Detect which cell encompasses the target text, then output its [x, y] center coordinate. 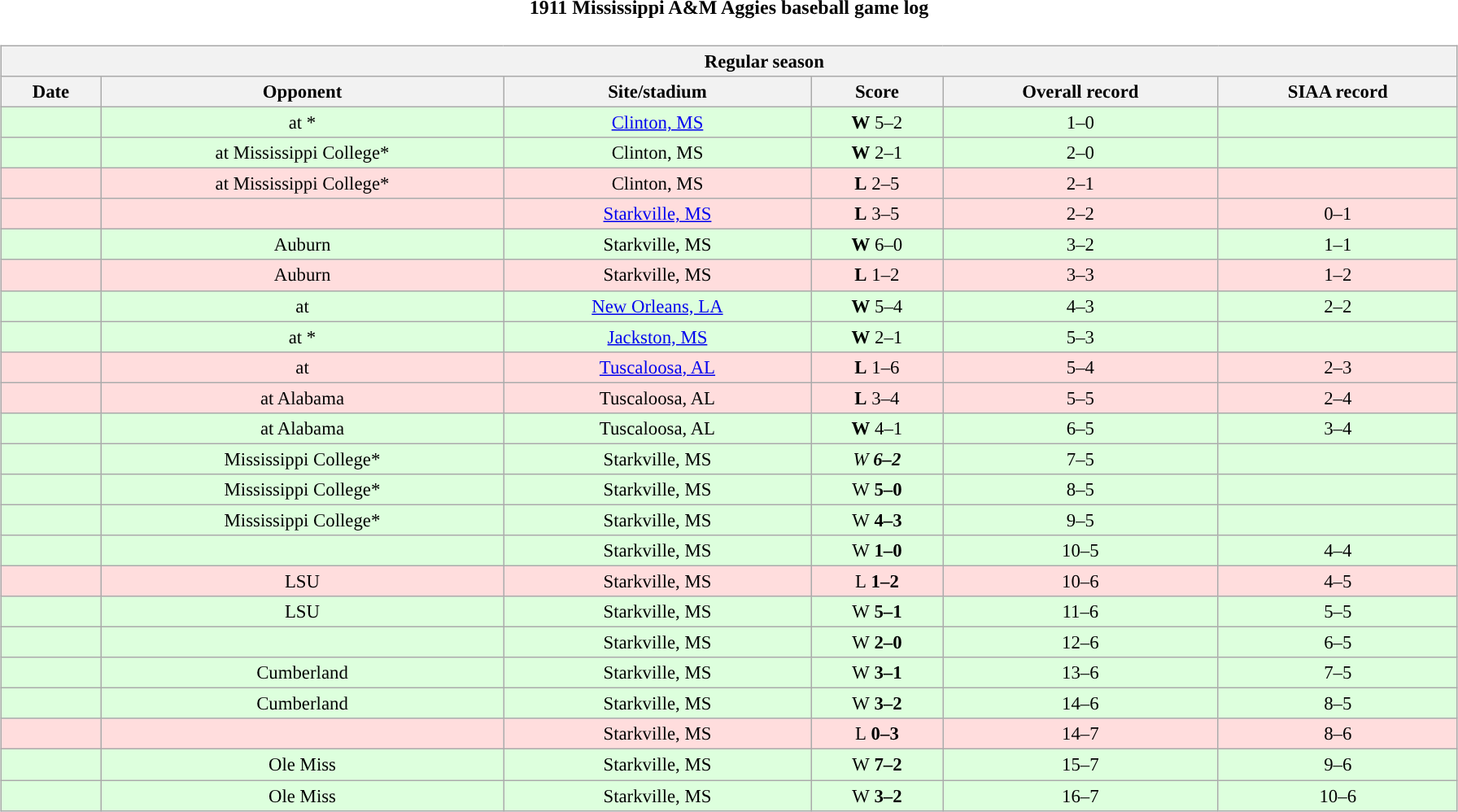
0–1 [1338, 214]
W 3–1 [877, 673]
W 1–0 [877, 551]
1–2 [1338, 275]
9–6 [1338, 765]
L 1–6 [877, 367]
Site/stadium [657, 92]
W 5–4 [877, 306]
4–4 [1338, 551]
4–5 [1338, 581]
1–1 [1338, 245]
9–5 [1080, 520]
W 6–2 [877, 459]
W 6–0 [877, 245]
W 5–1 [877, 612]
2–4 [1338, 398]
L 2–5 [877, 184]
12–6 [1080, 643]
2–1 [1080, 184]
Score [877, 92]
Date [51, 92]
W 5–0 [877, 490]
Overall record [1080, 92]
2–0 [1080, 153]
8–6 [1338, 734]
W 7–2 [877, 765]
W 4–3 [877, 520]
New Orleans, LA [657, 306]
W 4–1 [877, 428]
W 5–2 [877, 122]
15–7 [1080, 765]
14–7 [1080, 734]
4–3 [1080, 306]
Jackston, MS [657, 337]
2–3 [1338, 367]
5–3 [1080, 337]
3–3 [1080, 275]
Regular season [729, 61]
L 0–3 [877, 734]
Opponent [302, 92]
14–6 [1080, 704]
13–6 [1080, 673]
11–6 [1080, 612]
5–4 [1080, 367]
L 3–5 [877, 214]
3–4 [1338, 428]
10–5 [1080, 551]
SIAA record [1338, 92]
W 2–0 [877, 643]
3–2 [1080, 245]
L 3–4 [877, 398]
1–0 [1080, 122]
16–7 [1080, 795]
